Locate the cell with the specified text and output its (X, Y) center coordinate. 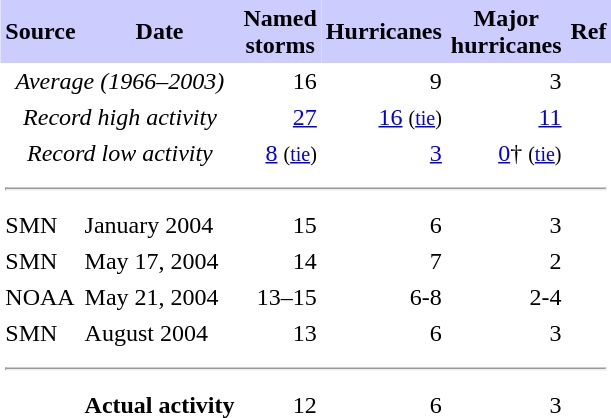
2 (506, 261)
May 21, 2004 (160, 297)
13–15 (280, 297)
Source (40, 32)
Ref (588, 32)
9 (384, 81)
NOAA (40, 297)
Majorhurricanes (506, 32)
13 (280, 333)
6-8 (384, 297)
14 (280, 261)
7 (384, 261)
Record low activity (120, 153)
May 17, 2004 (160, 261)
27 (280, 117)
2-4 (506, 297)
11 (506, 117)
Average (1966–2003) (120, 81)
16 (280, 81)
Record high activity (120, 117)
16 (tie) (384, 117)
8 (tie) (280, 153)
Hurricanes (384, 32)
Namedstorms (280, 32)
15 (280, 225)
0† (tie) (506, 153)
August 2004 (160, 333)
Date (160, 32)
January 2004 (160, 225)
